Pinpoint the cell where the given text exists, returning its [X, Y] midpoint coordinate. 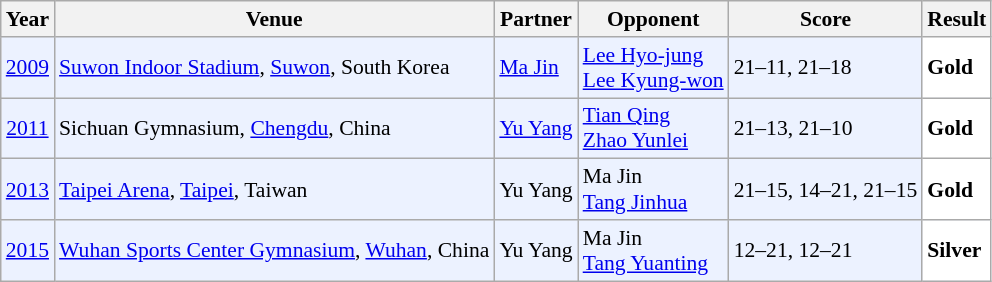
21–13, 21–10 [826, 128]
Opponent [654, 19]
21–15, 14–21, 21–15 [826, 190]
Taipei Arena, Taipei, Taiwan [274, 190]
Lee Hyo-jung Lee Kyung-won [654, 68]
2011 [28, 128]
Sichuan Gymnasium, Chengdu, China [274, 128]
Suwon Indoor Stadium, Suwon, South Korea [274, 68]
Ma Jin Tang Yuanting [654, 250]
Year [28, 19]
Score [826, 19]
Partner [536, 19]
12–21, 12–21 [826, 250]
Wuhan Sports Center Gymnasium, Wuhan, China [274, 250]
2009 [28, 68]
2015 [28, 250]
Venue [274, 19]
21–11, 21–18 [826, 68]
Ma Jin [536, 68]
Tian Qing Zhao Yunlei [654, 128]
Silver [956, 250]
Result [956, 19]
Ma Jin Tang Jinhua [654, 190]
2013 [28, 190]
